Return (X, Y) of the center of cell containing provided text 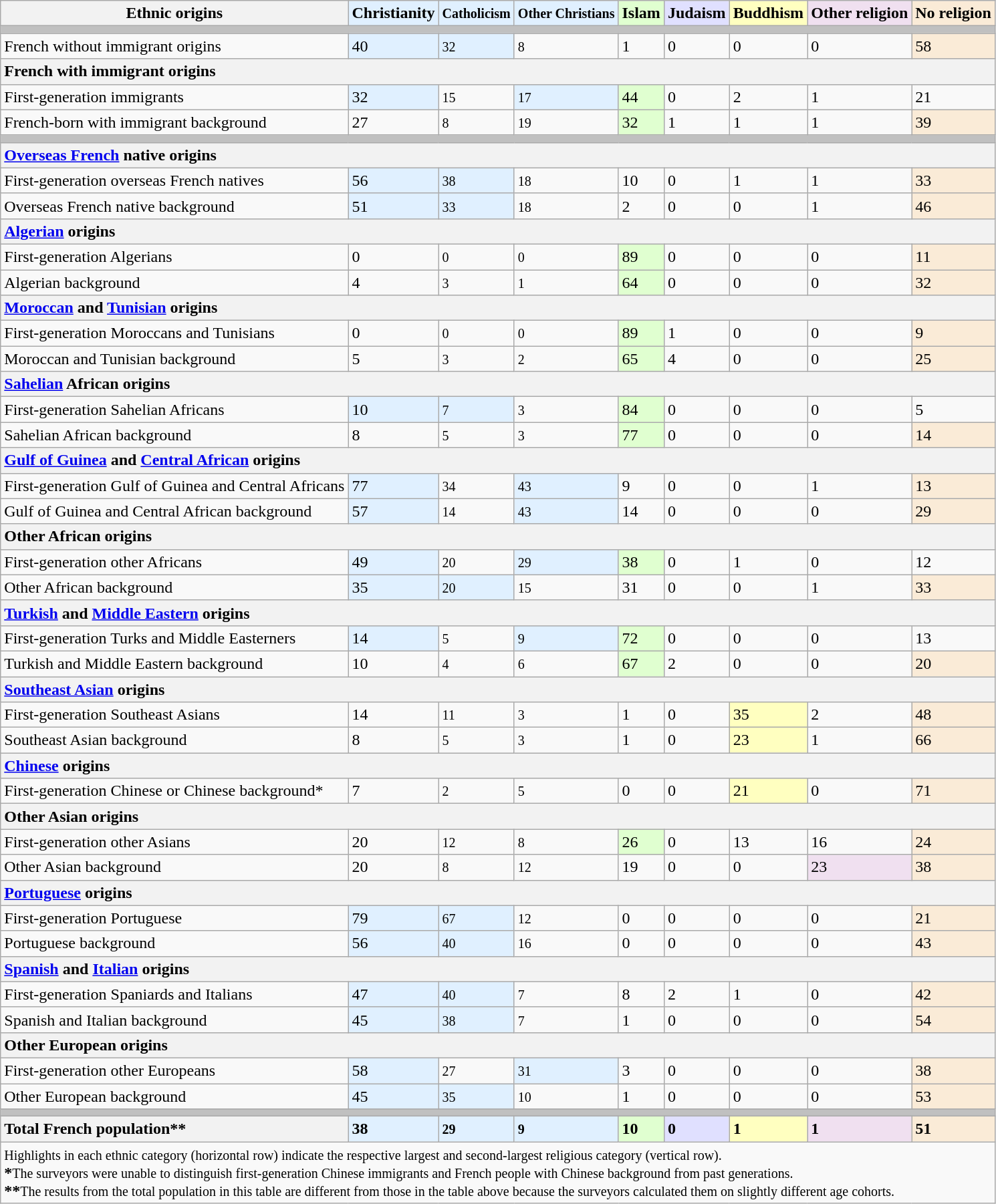
Portuguese origins (498, 893)
57 (393, 511)
First-generation overseas French natives (174, 180)
First-generation other Asians (174, 842)
Turkish and Middle Eastern origins (498, 613)
Judaism (697, 13)
6 (566, 663)
First-generation Spaniards and Italians (174, 994)
Other Asian background (174, 867)
First-generation immigrants (174, 97)
Other European origins (498, 1045)
First-generation Portuguese (174, 918)
Overseas French native background (174, 206)
Algerian background (174, 283)
Sahelian African origins (498, 384)
53 (953, 1096)
47 (393, 994)
Other African background (174, 587)
Catholicism (476, 13)
Other African origins (498, 537)
Southeast Asian background (174, 740)
Gulf of Guinea and Central African background (174, 511)
French without immigrant origins (174, 46)
Other Asian origins (498, 816)
First-generation Gulf of Guinea and Central Africans (174, 486)
Islam (641, 13)
No religion (953, 13)
Portuguese background (174, 943)
First-generation Moroccans and Tunisians (174, 333)
French with immigrant origins (498, 71)
34 (476, 486)
First-generation Southeast Asians (174, 715)
Algerian origins (498, 231)
84 (641, 410)
54 (953, 1020)
Southeast Asian origins (498, 689)
First-generation Chinese or Chinese background* (174, 791)
First-generation Turks and Middle Easterners (174, 638)
First-generation other Africans (174, 562)
First-generation other Europeans (174, 1070)
72 (641, 638)
Gulf of Guinea and Central African origins (498, 460)
First-generation Algerians (174, 257)
Overseas French native origins (498, 155)
42 (953, 994)
39 (953, 122)
65 (641, 359)
25 (953, 359)
Moroccan and Tunisian origins (498, 308)
17 (566, 97)
Other religion (860, 13)
66 (953, 740)
Other European background (174, 1096)
Other Christians (566, 13)
48 (953, 715)
46 (953, 206)
Spanish and Italian origins (498, 969)
Moroccan and Tunisian background (174, 359)
79 (393, 918)
French-born with immigrant background (174, 122)
Chinese origins (498, 766)
Ethnic origins (174, 13)
Sahelian African background (174, 435)
64 (641, 283)
26 (641, 842)
24 (953, 842)
71 (953, 791)
First-generation Sahelian Africans (174, 410)
Turkish and Middle Eastern background (174, 663)
49 (393, 562)
Total French population** (174, 1129)
Spanish and Italian background (174, 1020)
Buddhism (768, 13)
Christianity (393, 13)
44 (641, 97)
